Identify which cell holds the provided text, then report its [x, y] central coordinate. 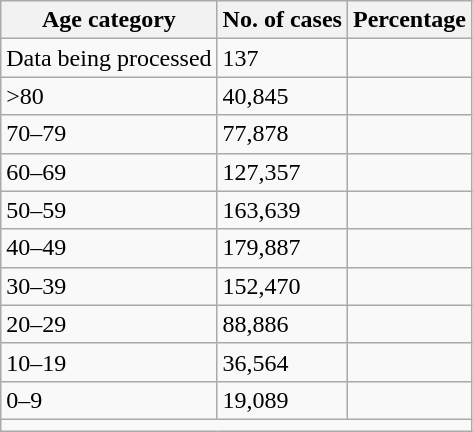
36,564 [282, 362]
30–39 [109, 286]
10–19 [109, 362]
>80 [109, 96]
152,470 [282, 286]
40,845 [282, 96]
70–79 [109, 134]
No. of cases [282, 20]
40–49 [109, 248]
163,639 [282, 210]
77,878 [282, 134]
19,089 [282, 400]
179,887 [282, 248]
0–9 [109, 400]
50–59 [109, 210]
137 [282, 58]
Percentage [409, 20]
88,886 [282, 324]
20–29 [109, 324]
Age category [109, 20]
127,357 [282, 172]
60–69 [109, 172]
Data being processed [109, 58]
